Return [x, y] of the center of cell containing provided text 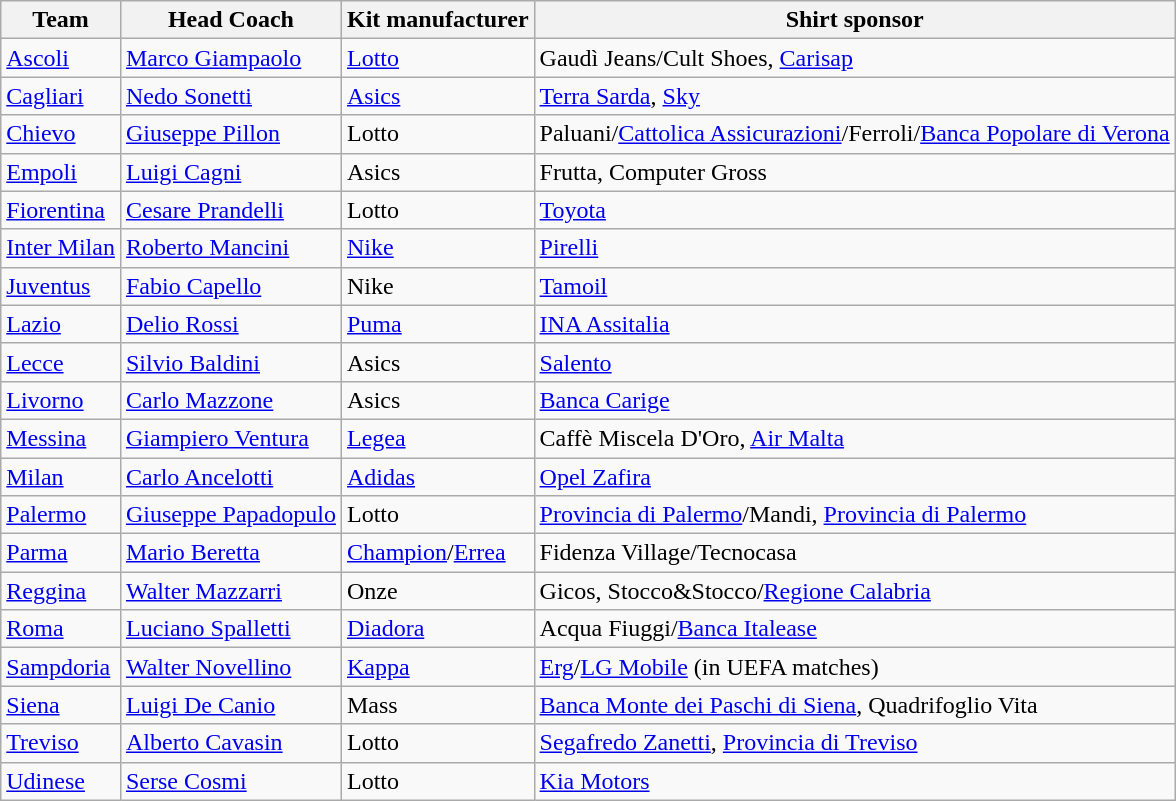
Udinese [61, 781]
Fiorentina [61, 210]
Giuseppe Papadopulo [230, 515]
Adidas [438, 477]
Palermo [61, 515]
Champion/Errea [438, 553]
Silvio Baldini [230, 362]
Onze [438, 591]
Toyota [854, 210]
Head Coach [230, 20]
Walter Novellino [230, 667]
Alberto Cavasin [230, 743]
Lazio [61, 324]
Delio Rossi [230, 324]
Legea [438, 438]
Shirt sponsor [854, 20]
Luciano Spalletti [230, 629]
Mario Beretta [230, 553]
Serse Cosmi [230, 781]
Messina [61, 438]
Kit manufacturer [438, 20]
Terra Sarda, Sky [854, 96]
Reggina [61, 591]
Cagliari [61, 96]
Parma [61, 553]
Roberto Mancini [230, 248]
Marco Giampaolo [230, 58]
Roma [61, 629]
Carlo Mazzone [230, 400]
Lecce [61, 362]
Nedo Sonetti [230, 96]
Paluani/Cattolica Assicurazioni/Ferroli/Banca Popolare di Verona [854, 134]
Treviso [61, 743]
Giampiero Ventura [230, 438]
Siena [61, 705]
Tamoil [854, 286]
Empoli [61, 172]
Kia Motors [854, 781]
Ascoli [61, 58]
Luigi De Canio [230, 705]
Mass [438, 705]
Kappa [438, 667]
Puma [438, 324]
INA Assitalia [854, 324]
Pirelli [854, 248]
Walter Mazzarri [230, 591]
Acqua Fiuggi/Banca Italease [854, 629]
Frutta, Computer Gross [854, 172]
Fabio Capello [230, 286]
Segafredo Zanetti, Provincia di Treviso [854, 743]
Salento [854, 362]
Gicos, Stocco&Stocco/Regione Calabria [854, 591]
Caffè Miscela D'Oro, Air Malta [854, 438]
Giuseppe Pillon [230, 134]
Juventus [61, 286]
Milan [61, 477]
Fidenza Village/Tecnocasa [854, 553]
Luigi Cagni [230, 172]
Erg/LG Mobile (in UEFA matches) [854, 667]
Provincia di Palermo/Mandi, Provincia di Palermo [854, 515]
Sampdoria [61, 667]
Carlo Ancelotti [230, 477]
Team [61, 20]
Banca Monte dei Paschi di Siena, Quadrifoglio Vita [854, 705]
Chievo [61, 134]
Diadora [438, 629]
Inter Milan [61, 248]
Opel Zafira [854, 477]
Livorno [61, 400]
Cesare Prandelli [230, 210]
Gaudì Jeans/Cult Shoes, Carisap [854, 58]
Banca Carige [854, 400]
